Locate the cell with the specified text and output its [x, y] center coordinate. 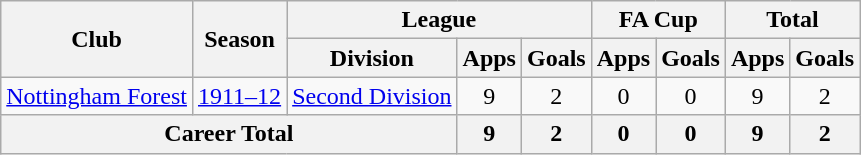
Nottingham Forest [97, 96]
Division [372, 58]
League [440, 20]
Club [97, 39]
Season [239, 39]
Second Division [372, 96]
1911–12 [239, 96]
Career Total [229, 134]
FA Cup [658, 20]
Total [792, 20]
